For the text-containing cell, return its midpoint in [x, y] coordinate format. 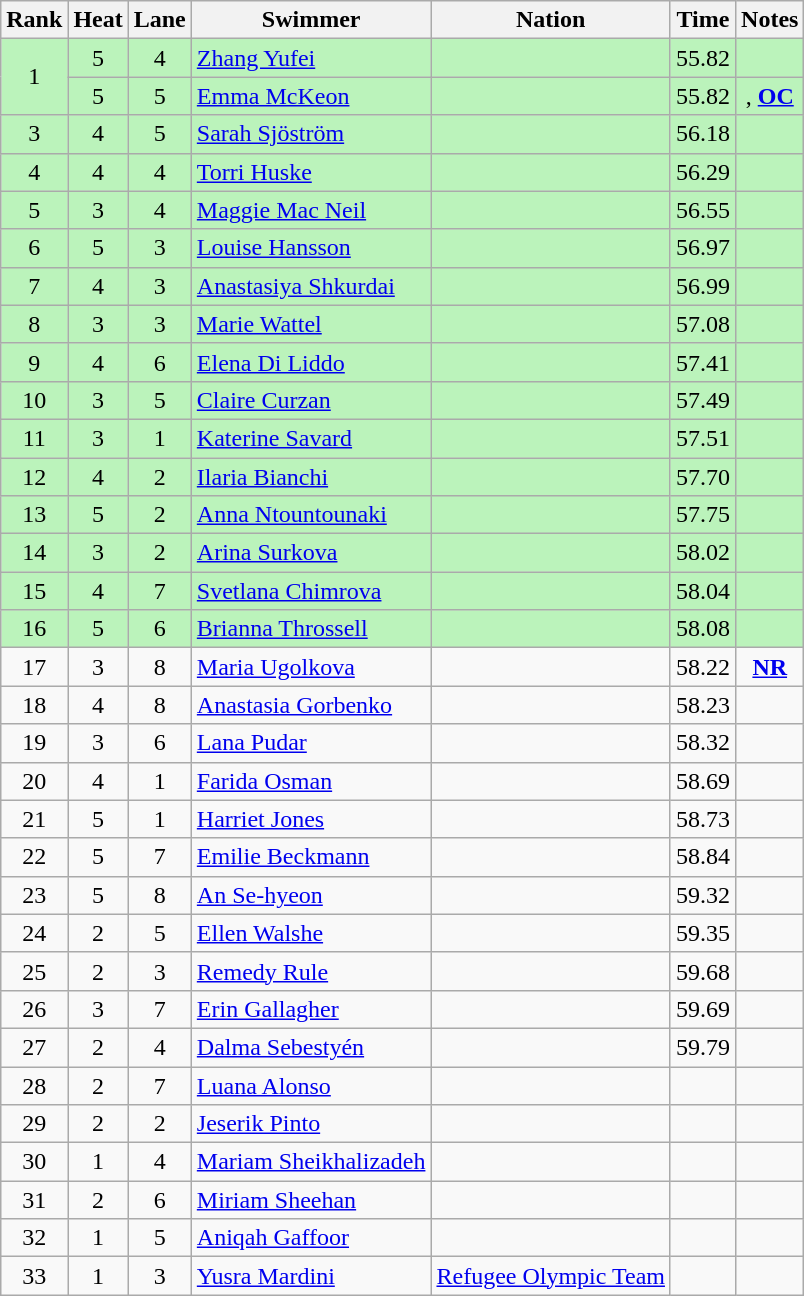
Anastasia Gorbenko [311, 705]
Remedy Rule [311, 971]
15 [34, 591]
Maggie Mac Neil [311, 210]
Lana Pudar [311, 743]
59.32 [702, 895]
NR [770, 667]
57.70 [702, 477]
Jeserik Pinto [311, 1124]
Maria Ugolkova [311, 667]
23 [34, 895]
Anastasiya Shkurdai [311, 286]
Louise Hansson [311, 248]
29 [34, 1124]
22 [34, 857]
58.04 [702, 591]
Dalma Sebestyén [311, 1047]
Luana Alonso [311, 1085]
57.49 [702, 400]
Lane [160, 20]
10 [34, 400]
27 [34, 1047]
Time [702, 20]
Torri Huske [311, 172]
58.73 [702, 819]
56.97 [702, 248]
Yusra Mardini [311, 1276]
Nation [551, 20]
12 [34, 477]
Marie Wattel [311, 324]
Elena Di Liddo [311, 362]
30 [34, 1162]
16 [34, 629]
Heat [98, 20]
59.68 [702, 971]
Katerine Savard [311, 438]
57.41 [702, 362]
58.22 [702, 667]
56.18 [702, 134]
56.55 [702, 210]
19 [34, 743]
Emma McKeon [311, 96]
32 [34, 1238]
26 [34, 1009]
Harriet Jones [311, 819]
24 [34, 933]
57.08 [702, 324]
Aniqah Gaffoor [311, 1238]
Arina Surkova [311, 553]
Brianna Throssell [311, 629]
58.84 [702, 857]
Ilaria Bianchi [311, 477]
Refugee Olympic Team [551, 1276]
58.69 [702, 781]
33 [34, 1276]
Erin Gallagher [311, 1009]
56.99 [702, 286]
Anna Ntountounaki [311, 515]
56.29 [702, 172]
28 [34, 1085]
59.35 [702, 933]
Claire Curzan [311, 400]
59.79 [702, 1047]
An Se-hyeon [311, 895]
14 [34, 553]
58.32 [702, 743]
59.69 [702, 1009]
58.23 [702, 705]
, OC [770, 96]
Rank [34, 20]
31 [34, 1200]
20 [34, 781]
17 [34, 667]
57.51 [702, 438]
Mariam Sheikhalizadeh [311, 1162]
Notes [770, 20]
Sarah Sjöström [311, 134]
Miriam Sheehan [311, 1200]
11 [34, 438]
Emilie Beckmann [311, 857]
Ellen Walshe [311, 933]
18 [34, 705]
21 [34, 819]
58.08 [702, 629]
Swimmer [311, 20]
Svetlana Chimrova [311, 591]
58.02 [702, 553]
13 [34, 515]
9 [34, 362]
Zhang Yufei [311, 58]
57.75 [702, 515]
Farida Osman [311, 781]
25 [34, 971]
